Return [X, Y] of the center of cell containing provided text 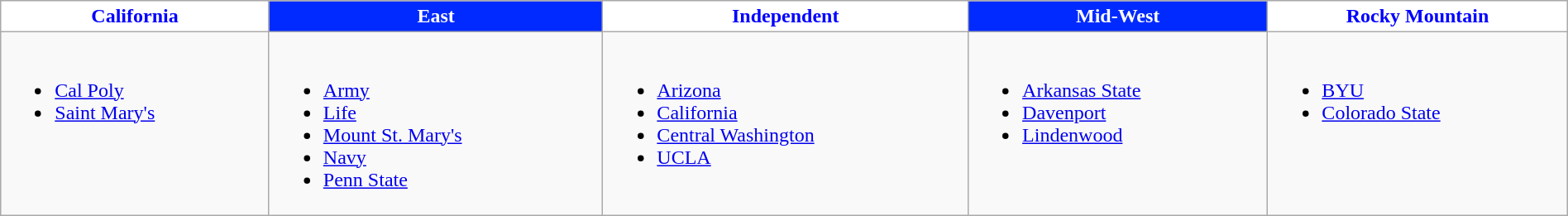
East [436, 17]
ArmyLifeMount St. Mary'sNavyPenn State [436, 124]
California [136, 17]
Cal PolySaint Mary's [136, 124]
Arkansas StateDavenportLindenwood [1118, 124]
Mid-West [1118, 17]
ArizonaCaliforniaCentral WashingtonUCLA [786, 124]
Independent [786, 17]
BYUColorado State [1417, 124]
Rocky Mountain [1417, 17]
